Return the (x, y) coordinate for the center point of the cell that contains the specified text.  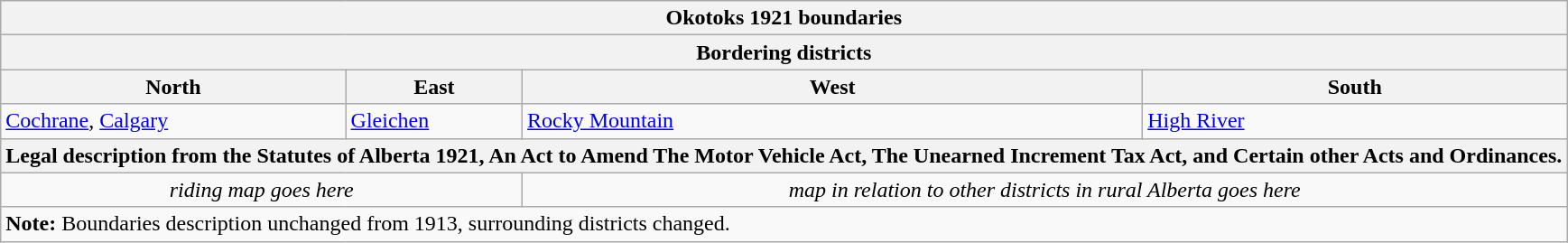
High River (1355, 121)
riding map goes here (262, 190)
East (434, 87)
Rocky Mountain (832, 121)
Cochrane, Calgary (173, 121)
North (173, 87)
Bordering districts (784, 52)
map in relation to other districts in rural Alberta goes here (1045, 190)
Gleichen (434, 121)
South (1355, 87)
West (832, 87)
Okotoks 1921 boundaries (784, 18)
Note: Boundaries description unchanged from 1913, surrounding districts changed. (784, 224)
